Search for the cell housing the specified text and yield its (x, y) center coordinate. 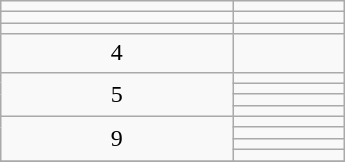
9 (117, 138)
4 (117, 53)
5 (117, 94)
